Detect which cell encompasses the target text, then output its [x, y] center coordinate. 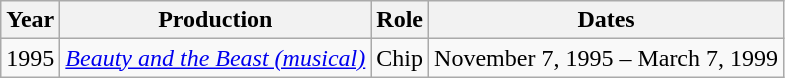
Dates [606, 20]
Year [30, 20]
Role [400, 20]
Beauty and the Beast (musical) [216, 58]
Chip [400, 58]
1995 [30, 58]
November 7, 1995 – March 7, 1999 [606, 58]
Production [216, 20]
